Output the (X, Y) coordinate of the center of the cell containing the given text.  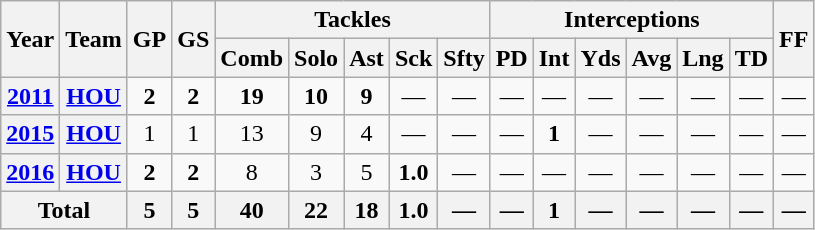
Solo (316, 58)
10 (316, 96)
Team (94, 39)
3 (316, 172)
Avg (652, 58)
TD (751, 58)
Ast (367, 58)
GS (194, 39)
19 (252, 96)
Lng (703, 58)
FF (794, 39)
40 (252, 210)
Sfty (464, 58)
18 (367, 210)
4 (367, 134)
8 (252, 172)
Total (64, 210)
2011 (30, 96)
22 (316, 210)
2016 (30, 172)
Yds (600, 58)
Year (30, 39)
2015 (30, 134)
13 (252, 134)
Interceptions (632, 20)
Comb (252, 58)
Sck (413, 58)
PD (512, 58)
GP (149, 39)
Tackles (352, 20)
Int (554, 58)
